Return [x, y] of the center of cell containing provided text 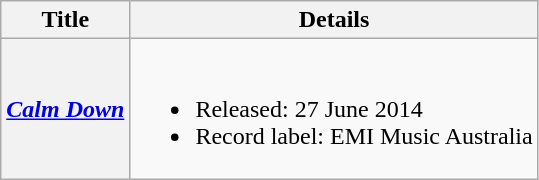
Calm Down [66, 109]
Title [66, 20]
Released: 27 June 2014Record label: EMI Music Australia [334, 109]
Details [334, 20]
